Scan for the cell matching the given text and deliver its (X, Y) coordinate at center. 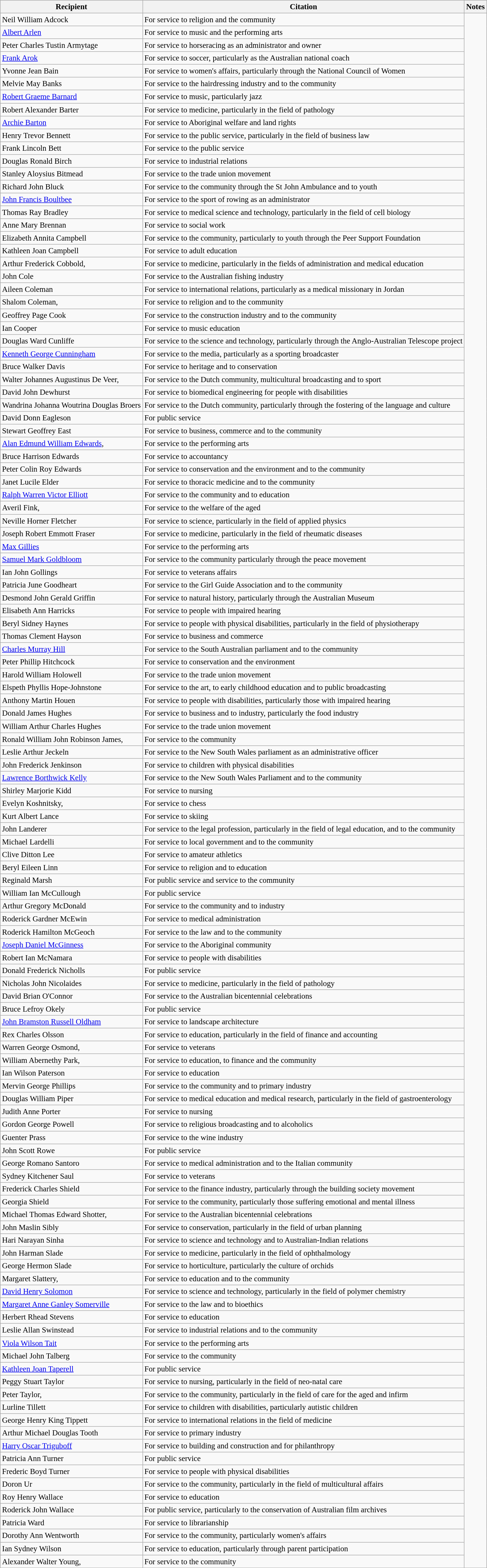
William Abernethy Park, (71, 1060)
For service to science and technology and to Australian-Indian relations (303, 1240)
For service to medicine, particularly in the field of ophthalmology (303, 1253)
Geoffrey Page Cook (71, 315)
For service to science and technology, particularly in the field of polymer chemistry (303, 1292)
For service to the Girl Guide Association and to the community (303, 585)
Kathleen Joan Campbell (71, 251)
For service to the sport of rowing as an administrator (303, 200)
For service to the wine industry (303, 1137)
For service to the public service, particularly in the field of business law (303, 135)
Peggy Stuart Taylor (71, 1381)
For service to the construction industry and to the community (303, 315)
For service to music and the performing arts (303, 32)
For service to women's affairs, particularly through the National Council of Women (303, 71)
For service to accountancy (303, 457)
For service to social work (303, 225)
Peter Taylor, (71, 1394)
For service to medicine, particularly in the field of rheumatic diseases (303, 533)
Lurline Tillett (71, 1407)
For service to horticulture, particularly the culture of orchids (303, 1266)
John Bramston Russell Oldham (71, 1022)
Peter Phillip Hitchcock (71, 662)
Elizabeth Annita Campbell (71, 238)
Douglas William Piper (71, 1099)
Ian Sydney Wilson (71, 1549)
For service to people with disabilities (303, 958)
For service to business and to industry, particularly the food industry (303, 714)
For service to the Australian fishing industry (303, 276)
For service to skiing (303, 816)
For service to the legal profession, particularly in the field of legal education, and to the community (303, 829)
John Francis Boultbee (71, 200)
Neil William Adcock (71, 20)
For service to librarianship (303, 1523)
Anthony Martin Houen (71, 701)
For service to the community through the St John Ambulance and to youth (303, 187)
Archie Barton (71, 122)
Neville Horner Fletcher (71, 521)
Douglas Ward Cunliffe (71, 341)
For public service, particularly to the conservation of Australian film archives (303, 1510)
For service to religion and to the community (303, 302)
Notes (476, 7)
Patricia Ward (71, 1523)
Roderick Gardner McEwin (71, 919)
Nicholas John Nicolaides (71, 983)
Michael John Talberg (71, 1356)
For service to medical administration and to the Italian community (303, 1163)
George Hermon Slade (71, 1266)
For service to chess (303, 803)
For service to medical science and technology, particularly in the field of cell biology (303, 212)
For service to religion and to education (303, 868)
Margaret Anne Ganley Somerville (71, 1305)
For service to education, particularly in the field of finance and accounting (303, 1035)
Averil Fink, (71, 508)
Shirley Marjorie Kidd (71, 790)
For service to medical education and medical research, particularly in the field of gastroenterology (303, 1099)
Roderick Hamilton McGeoch (71, 932)
Harold William Holowell (71, 675)
George Romano Santoro (71, 1163)
For service to industrial relations and to the community (303, 1330)
Clive Ditton Lee (71, 855)
Evelyn Koshnitsky, (71, 803)
For service to soccer, particularly as the Australian national coach (303, 58)
For service to building and construction and for philanthropy (303, 1446)
John Cole (71, 276)
Ralph Warren Victor Elliott (71, 495)
For service to international relations in the field of medicine (303, 1420)
For service to the community, particularly to youth through the Peer Support Foundation (303, 238)
For service to the community and to primary industry (303, 1086)
Yvonne Jean Bain (71, 71)
Elisabeth Ann Harricks (71, 611)
Herbert Rhead Stevens (71, 1317)
Melvie May Banks (71, 84)
For service to amateur athletics (303, 855)
Georgia Shield (71, 1202)
For service to education and to the community (303, 1279)
For service to the finance industry, particularly through the building society movement (303, 1189)
Lawrence Borthwick Kelly (71, 778)
Shalom Coleman, (71, 302)
For service to the law and to bioethics (303, 1305)
For service to business and commerce (303, 636)
For service to horseracing as an administrator and owner (303, 45)
For service to local government and to the community (303, 842)
Stewart Geoffrey East (71, 431)
Richard John Bluck (71, 187)
For service to the Dutch community, multicultural broadcasting and to sport (303, 379)
William Arthur Charles Hughes (71, 726)
For service to the community particularly through the peace movement (303, 559)
Patricia June Goodheart (71, 585)
Citation (303, 7)
Margaret Slattery, (71, 1279)
Beryl Sidney Haynes (71, 623)
William Ian McCullough (71, 893)
For service to people with impaired hearing (303, 611)
For service to people with physical disabilities, particularly in the field of physiotherapy (303, 623)
For service to Aboriginal welfare and land rights (303, 122)
Alan Edmund William Edwards, (71, 444)
Mervin George Phillips (71, 1086)
For service to the community and to industry (303, 906)
Frank Lincoln Bett (71, 148)
For service to natural history, particularly through the Australian Museum (303, 598)
For service to heritage and to conservation (303, 367)
For service to education, particularly through parent participation (303, 1549)
For public service and service to the community (303, 880)
For service to the community and to education (303, 495)
For service to adult education (303, 251)
For service to the Dutch community, particularly through the fostering of the language and culture (303, 405)
Douglas Ronald Birch (71, 161)
Robert Ian McNamara (71, 958)
For service to people with disabilities, particularly those with impaired hearing (303, 701)
Viola Wilson Tait (71, 1343)
For service to children with physical disabilities (303, 765)
Arthur Michael Douglas Tooth (71, 1433)
Aileen Coleman (71, 289)
Robert Alexander Barter (71, 110)
Gordon George Powell (71, 1125)
Bruce Walker Davis (71, 367)
Frederick Charles Shield (71, 1189)
David Brian O'Connor (71, 996)
John Landerer (71, 829)
David John Dewhurst (71, 392)
Bruce Lefroy Okely (71, 1009)
Ian Wilson Paterson (71, 1073)
Joseph Daniel McGinness (71, 945)
Michael Lardelli (71, 842)
Roderick John Wallace (71, 1510)
Arthur Gregory McDonald (71, 906)
Max Gillies (71, 546)
For service to business, commerce and to the community (303, 431)
David Henry Solomon (71, 1292)
Joseph Robert Emmott Fraser (71, 533)
Sydney Kitchener Saul (71, 1176)
Anne Mary Brennan (71, 225)
For service to education, to finance and the community (303, 1060)
Kenneth George Cunningham (71, 354)
Dorothy Ann Wentworth (71, 1536)
For service to the community, particularly in the field of care for the aged and infirm (303, 1394)
Recipient (71, 7)
For service to the science and technology, particularly through the Anglo-Australian Telescope project (303, 341)
For service to the community, particularly women's affairs (303, 1536)
Donald Frederick Nicholls (71, 970)
Thomas Clement Hayson (71, 636)
For service to primary industry (303, 1433)
For service to the community, particularly those suffering emotional and mental illness (303, 1202)
Kathleen Joan Taperell (71, 1369)
For service to the community, particularly in the field of multicultural affairs (303, 1484)
For service to thoracic medicine and to the community (303, 482)
Alexander Walter Young, (71, 1562)
For service to conservation, particularly in the field of urban planning (303, 1227)
Peter Colin Roy Edwards (71, 469)
Michael Thomas Edward Shotter, (71, 1215)
John Scott Rowe (71, 1150)
Leslie Arthur Jeckeln (71, 752)
Donald James Hughes (71, 714)
Samuel Mark Goldbloom (71, 559)
Frank Arok (71, 58)
For service to music, particularly jazz (303, 97)
For service to religious broadcasting and to alcoholics (303, 1125)
John Frederick Jenkinson (71, 765)
Desmond John Gerald Griffin (71, 598)
Rex Charles Olsson (71, 1035)
Beryl Eileen Linn (71, 868)
For service to the law and to the community (303, 932)
Henry Trevor Bennett (71, 135)
Reginald Marsh (71, 880)
For service to medicine, particularly in the fields of administration and medical education (303, 264)
Arthur Frederick Cobbold, (71, 264)
Thomas Ray Bradley (71, 212)
For service to international relations, particularly as a medical missionary in Jordan (303, 289)
Guenter Prass (71, 1137)
For service to landscape architecture (303, 1022)
For service to music education (303, 328)
Ronald William John Robinson James, (71, 739)
Kurt Albert Lance (71, 816)
Roy Henry Wallace (71, 1497)
John Maslin Sibly (71, 1227)
Warren George Osmond, (71, 1047)
Walter Johannes Augustinus De Veer, (71, 379)
For service to the New South Wales Parliament and to the community (303, 778)
Judith Anne Porter (71, 1112)
George Henry King Tippett (71, 1420)
Frederic Boyd Turner (71, 1472)
For service to the art, to early childhood education and to public broadcasting (303, 688)
Harry Oscar Triguboff (71, 1446)
For service to nursing, particularly in the field of neo-natal care (303, 1381)
Ian John Gollings (71, 572)
For service to industrial relations (303, 161)
Leslie Allan Swinstead (71, 1330)
For service to medical administration (303, 919)
For service to veterans affairs (303, 572)
For service to conservation and the environment and to the community (303, 469)
Stanley Aloysius Bitmead (71, 174)
John Harman Slade (71, 1253)
For service to the New South Wales parliament as an administrative officer (303, 752)
For service to the public service (303, 148)
For service to people with physical disabilities (303, 1472)
Robert Graeme Barnard (71, 97)
For service to conservation and the environment (303, 662)
Janet Lucile Elder (71, 482)
Ian Cooper (71, 328)
Albert Arlen (71, 32)
Bruce Harrison Edwards (71, 457)
For service to children with disabilities, particularly autistic children (303, 1407)
For service to science, particularly in the field of applied physics (303, 521)
For service to biomedical engineering for people with disabilities (303, 392)
Wandrina Johanna Woutrina Douglas Broers (71, 405)
For service to the hairdressing industry and to the community (303, 84)
For service to the welfare of the aged (303, 508)
Patricia Ann Turner (71, 1459)
For service to the Aboriginal community (303, 945)
Elspeth Phyllis Hope-Johnstone (71, 688)
David Donn Eagleson (71, 418)
Peter Charles Tustin Armytage (71, 45)
Doron Ur (71, 1484)
For service to religion and the community (303, 20)
Hari Narayan Sinha (71, 1240)
For service to the South Australian parliament and to the community (303, 649)
Charles Murray Hill (71, 649)
For service to the media, particularly as a sporting broadcaster (303, 354)
